Identify which cell holds the provided text, then report its (x, y) central coordinate. 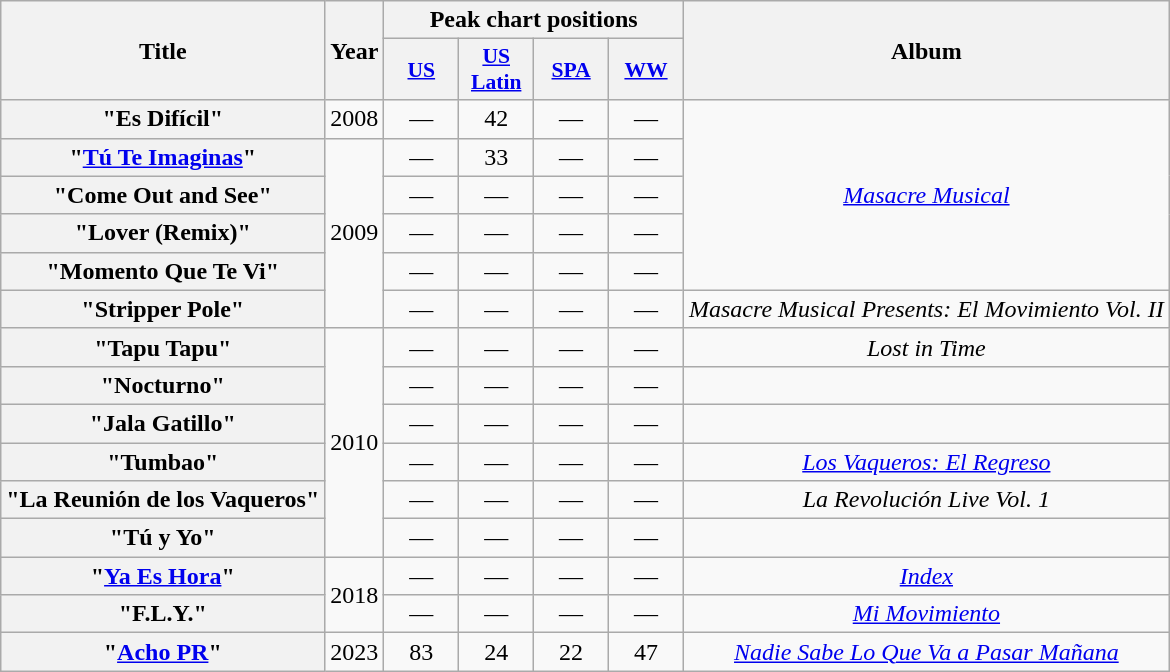
2018 (354, 595)
"Acho PR" (163, 652)
83 (422, 652)
La Revolución Live Vol. 1 (926, 500)
33 (496, 157)
Masacre Musical (926, 195)
47 (646, 652)
"Tú Te Imaginas" (163, 157)
"Come Out and See" (163, 195)
22 (572, 652)
24 (496, 652)
Mi Movimiento (926, 614)
"Jala Gatillo" (163, 423)
"Tú y Yo" (163, 538)
Lost in Time (926, 347)
"Tumbao" (163, 461)
2009 (354, 233)
"Lover (Remix)" (163, 233)
Index (926, 576)
Nadie Sabe Lo Que Va a Pasar Mañana (926, 652)
Peak chart positions (534, 20)
SPA (572, 70)
US (422, 70)
Year (354, 50)
Album (926, 50)
Masacre Musical Presents: El Movimiento Vol. II (926, 309)
"Stripper Pole" (163, 309)
"Nocturno" (163, 385)
"Momento Que Te Vi" (163, 271)
Los Vaqueros: El Regreso (926, 461)
"Ya Es Hora" (163, 576)
2023 (354, 652)
"Es Difícil" (163, 119)
USLatin (496, 70)
"F.L.Y." (163, 614)
42 (496, 119)
Title (163, 50)
"Tapu Tapu" (163, 347)
WW (646, 70)
2010 (354, 442)
2008 (354, 119)
"La Reunión de los Vaqueros" (163, 500)
